Pinpoint the cell where the given text exists, returning its (X, Y) midpoint coordinate. 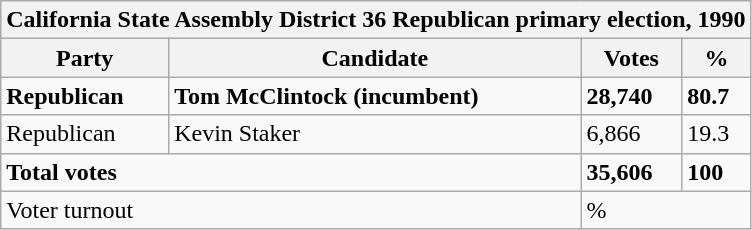
100 (716, 172)
Kevin Staker (375, 134)
80.7 (716, 96)
Total votes (291, 172)
Party (85, 58)
35,606 (632, 172)
Tom McClintock (incumbent) (375, 96)
19.3 (716, 134)
28,740 (632, 96)
Votes (632, 58)
Voter turnout (291, 210)
Candidate (375, 58)
6,866 (632, 134)
California State Assembly District 36 Republican primary election, 1990 (376, 20)
